Search for the cell housing the specified text and yield its (X, Y) center coordinate. 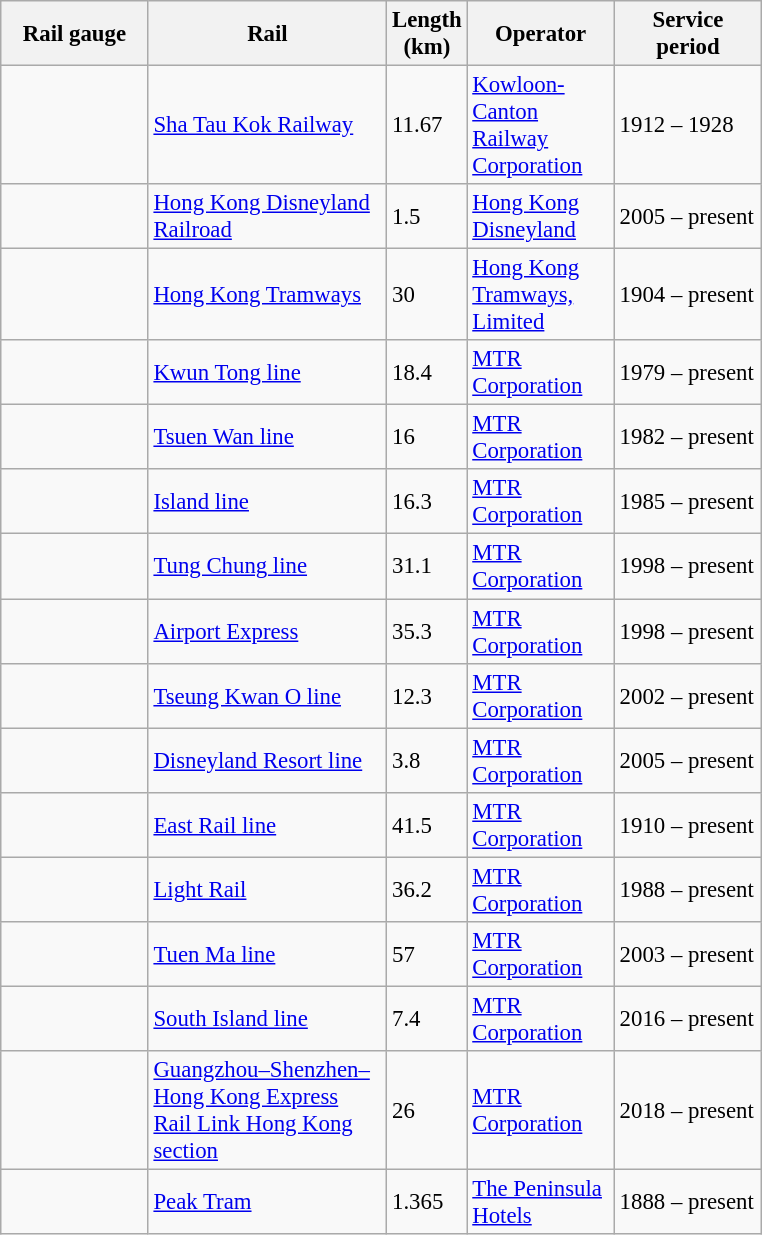
31.1 (427, 566)
Length (km) (427, 34)
2002 – present (688, 696)
1912 – 1928 (688, 126)
16 (427, 438)
2018 – present (688, 1110)
East Rail line (268, 824)
12.3 (427, 696)
Rail (268, 34)
1910 – present (688, 824)
Rail gauge (74, 34)
Tseung Kwan O line (268, 696)
30 (427, 295)
Hong Kong Tramways, Limited (540, 295)
Light Rail (268, 890)
16.3 (427, 502)
South Island line (268, 1018)
Disneyland Resort line (268, 760)
41.5 (427, 824)
1988 – present (688, 890)
2016 – present (688, 1018)
1.5 (427, 216)
Hong Kong Disneyland (540, 216)
Operator (540, 34)
1.365 (427, 1202)
1888 – present (688, 1202)
Tuen Ma line (268, 954)
Kowloon-Canton Railway Corporation (540, 126)
Tung Chung line (268, 566)
35.3 (427, 632)
57 (427, 954)
The Peninsula Hotels (540, 1202)
1985 – present (688, 502)
Hong Kong Tramways (268, 295)
18.4 (427, 372)
Kwun Tong line (268, 372)
Sha Tau Kok Railway (268, 126)
11.67 (427, 126)
1982 – present (688, 438)
Guangzhou–Shenzhen–Hong Kong Express Rail Link Hong Kong section (268, 1110)
1979 – present (688, 372)
3.8 (427, 760)
26 (427, 1110)
Peak Tram (268, 1202)
1904 – present (688, 295)
7.4 (427, 1018)
Tsuen Wan line (268, 438)
Service period (688, 34)
Island line (268, 502)
Hong Kong Disneyland Railroad (268, 216)
Airport Express (268, 632)
2003 – present (688, 954)
36.2 (427, 890)
